Return (x, y) of the center of cell containing provided text 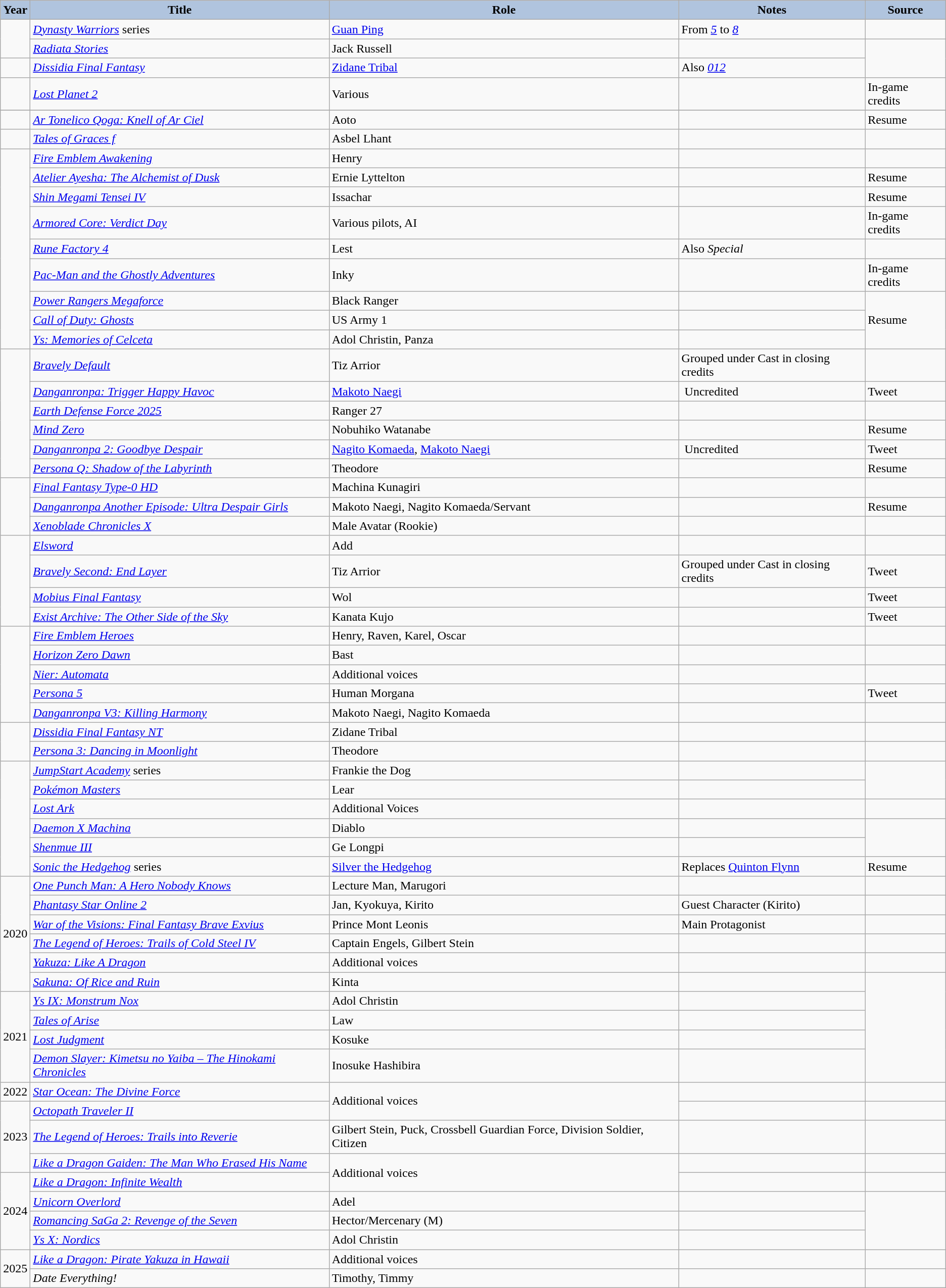
From 5 to 8 (772, 29)
Machina Kunagiri (504, 487)
Exist Archive: The Other Side of the Sky (180, 617)
Wol (504, 597)
Unicorn Overlord (180, 1201)
Inky (504, 275)
Persona 5 (180, 693)
Danganronpa: Trigger Happy Havoc (180, 391)
Gilbert Stein, Puck, Crossbell Guardian Force, Division Soldier, Citizen (504, 1136)
US Army 1 (504, 320)
Prince Mont Leonis (504, 924)
Hector/Mercenary (M) (504, 1220)
2022 (15, 1092)
Elsword (180, 545)
Main Protagonist (772, 924)
Yakuza: Like A Dragon (180, 963)
Tales of Graces f (180, 139)
Xenoblade Chronicles X (180, 526)
Source (906, 10)
2024 (15, 1211)
Date Everything! (180, 1278)
Law (504, 1020)
Radiata Stories (180, 48)
2020 (15, 933)
Nier: Automata (180, 674)
Fire Emblem Awakening (180, 158)
Ranger 27 (504, 411)
War of the Visions: Final Fantasy Brave Exvius (180, 924)
Lost Planet 2 (180, 94)
Octopath Traveler II (180, 1111)
Nagito Komaeda, Makoto Naegi (504, 449)
Year (15, 10)
Lest (504, 249)
2025 (15, 1269)
Final Fantasy Type-0 HD (180, 487)
Replaces Quinton Flynn (772, 866)
Male Avatar (Rookie) (504, 526)
One Punch Man: A Hero Nobody Knows (180, 885)
Also 012 (772, 68)
Earth Defense Force 2025 (180, 411)
Diablo (504, 828)
Ernie Lyttelton (504, 177)
Power Rangers Megaforce (180, 301)
Ys IX: Monstrum Nox (180, 1001)
Ys X: Nordics (180, 1240)
Lost Judgment (180, 1039)
Rune Factory 4 (180, 249)
Aoto (504, 120)
Henry (504, 158)
Daemon X Machina (180, 828)
Silver the Hedgehog (504, 866)
Fire Emblem Heroes (180, 636)
Armored Core: Verdict Day (180, 222)
Human Morgana (504, 693)
Black Ranger (504, 301)
JumpStart Academy series (180, 770)
The Legend of Heroes: Trails into Reverie (180, 1136)
Ys: Memories of Celceta (180, 339)
Dissidia Final Fantasy NT (180, 732)
Also Special (772, 249)
Frankie the Dog (504, 770)
Bravely Default (180, 366)
The Legend of Heroes: Trails of Cold Steel IV (180, 944)
Kosuke (504, 1039)
Adel (504, 1201)
Danganronpa V3: Killing Harmony (180, 713)
Ge Longpi (504, 847)
Like a Dragon: Pirate Yakuza in Hawaii (180, 1259)
Tales of Arise (180, 1020)
Henry, Raven, Karel, Oscar (504, 636)
Jan, Kyokuya, Kirito (504, 905)
Danganronpa 2: Goodbye Despair (180, 449)
Mind Zero (180, 430)
Additional Voices (504, 809)
Issachar (504, 196)
Shenmue III (180, 847)
Demon Slayer: Kimetsu no Yaiba – The Hinokami Chronicles (180, 1066)
Dissidia Final Fantasy (180, 68)
2023 (15, 1136)
Call of Duty: Ghosts (180, 320)
Mobius Final Fantasy (180, 597)
Bravely Second: End Layer (180, 571)
Notes (772, 10)
Role (504, 10)
Star Ocean: The Divine Force (180, 1092)
Persona 3: Dancing in Moonlight (180, 751)
Makoto Naegi, Nagito Komaeda/Servant (504, 507)
Atelier Ayesha: The Alchemist of Dusk (180, 177)
Title (180, 10)
Danganronpa Another Episode: Ultra Despair Girls (180, 507)
Romancing SaGa 2: Revenge of the Seven (180, 1220)
Pokémon Masters (180, 789)
Nobuhiko Watanabe (504, 430)
Inosuke Hashibira (504, 1066)
Lecture Man, Marugori (504, 885)
Lear (504, 789)
Phantasy Star Online 2 (180, 905)
Guest Character (Kirito) (772, 905)
Like a Dragon: Infinite Wealth (180, 1182)
Like a Dragon Gaiden: The Man Who Erased His Name (180, 1163)
Guan Ping (504, 29)
Asbel Lhant (504, 139)
Horizon Zero Dawn (180, 655)
Makoto Naegi (504, 391)
Persona Q: Shadow of the Labyrinth (180, 468)
Dynasty Warriors series (180, 29)
Sonic the Hedgehog series (180, 866)
Ar Tonelico Qoga: Knell of Ar Ciel (180, 120)
Kanata Kujo (504, 617)
Adol Christin, Panza (504, 339)
Lost Ark (180, 809)
Captain Engels, Gilbert Stein (504, 944)
Shin Megami Tensei IV (180, 196)
Makoto Naegi, Nagito Komaeda (504, 713)
Timothy, Timmy (504, 1278)
2021 (15, 1036)
Jack Russell (504, 48)
Various pilots, AI (504, 222)
Bast (504, 655)
Add (504, 545)
Pac-Man and the Ghostly Adventures (180, 275)
Sakuna: Of Rice and Ruin (180, 982)
Various (504, 94)
Kinta (504, 982)
